Pinpoint the cell where the given text exists, returning its [X, Y] midpoint coordinate. 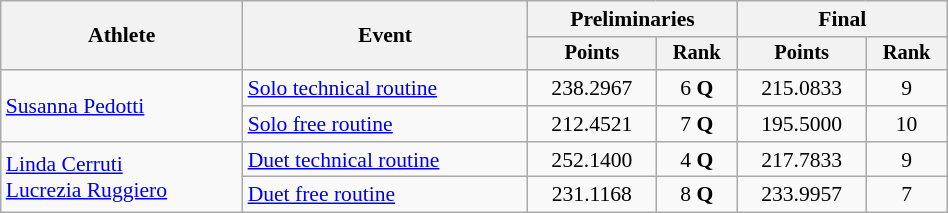
6 Q [696, 88]
Linda CerrutiLucrezia Ruggiero [122, 178]
7 [906, 195]
217.7833 [802, 160]
212.4521 [592, 124]
231.1168 [592, 195]
252.1400 [592, 160]
Solo technical routine [386, 88]
Event [386, 36]
4 Q [696, 160]
195.5000 [802, 124]
Athlete [122, 36]
10 [906, 124]
Duet free routine [386, 195]
8 Q [696, 195]
Solo free routine [386, 124]
Susanna Pedotti [122, 106]
Preliminaries [633, 19]
Final [842, 19]
7 Q [696, 124]
238.2967 [592, 88]
Duet technical routine [386, 160]
233.9957 [802, 195]
215.0833 [802, 88]
